Scan for the cell matching the given text and deliver its [X, Y] coordinate at center. 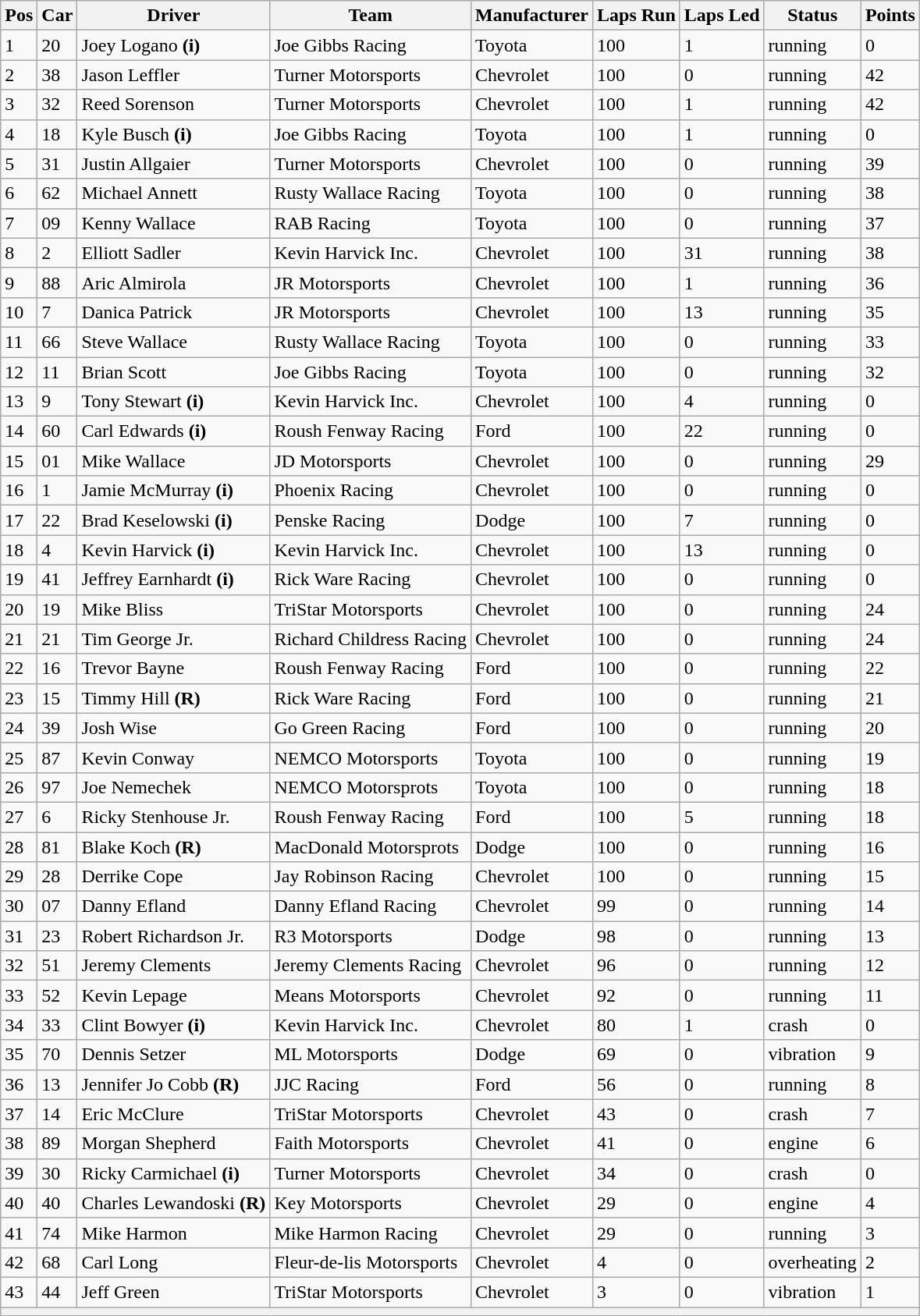
Faith Motorsports [371, 1144]
Laps Run [636, 16]
Derrike Cope [173, 877]
Laps Led [722, 16]
17 [19, 520]
Means Motorsports [371, 995]
Jennifer Jo Cobb (R) [173, 1084]
96 [636, 966]
44 [58, 1292]
Kevin Lepage [173, 995]
Eric McClure [173, 1114]
Pos [19, 16]
Kevin Conway [173, 757]
10 [19, 312]
Jeffrey Earnhardt (i) [173, 580]
Brad Keselowski (i) [173, 520]
Charles Lewandoski (R) [173, 1203]
Joey Logano (i) [173, 45]
Team [371, 16]
Mike Harmon [173, 1233]
74 [58, 1233]
Jason Leffler [173, 75]
Clint Bowyer (i) [173, 1025]
NEMCO Motorsports [371, 757]
Manufacturer [532, 16]
Driver [173, 16]
Phoenix Racing [371, 491]
Morgan Shepherd [173, 1144]
overheating [812, 1262]
97 [58, 787]
68 [58, 1262]
Carl Edwards (i) [173, 431]
Mike Harmon Racing [371, 1233]
Kenny Wallace [173, 223]
25 [19, 757]
Reed Sorenson [173, 105]
89 [58, 1144]
26 [19, 787]
60 [58, 431]
Kevin Harvick (i) [173, 550]
Danica Patrick [173, 312]
80 [636, 1025]
Ricky Stenhouse Jr. [173, 817]
66 [58, 342]
Dennis Setzer [173, 1055]
Ricky Carmichael (i) [173, 1173]
Carl Long [173, 1262]
Joe Nemechek [173, 787]
JD Motorsports [371, 461]
Points [890, 16]
Penske Racing [371, 520]
NEMCO Motorsprots [371, 787]
Danny Efland [173, 906]
01 [58, 461]
Richard Childress Racing [371, 639]
69 [636, 1055]
Michael Annett [173, 193]
Jamie McMurray (i) [173, 491]
Status [812, 16]
Fleur-de-lis Motorsports [371, 1262]
87 [58, 757]
Jeff Green [173, 1292]
Trevor Bayne [173, 669]
Elliott Sadler [173, 253]
Danny Efland Racing [371, 906]
Mike Bliss [173, 609]
99 [636, 906]
Timmy Hill (R) [173, 698]
Aric Almirola [173, 282]
ML Motorsports [371, 1055]
Kyle Busch (i) [173, 134]
RAB Racing [371, 223]
27 [19, 817]
07 [58, 906]
JJC Racing [371, 1084]
Jay Robinson Racing [371, 877]
81 [58, 846]
52 [58, 995]
Tim George Jr. [173, 639]
92 [636, 995]
09 [58, 223]
Steve Wallace [173, 342]
MacDonald Motorsprots [371, 846]
Jeremy Clements [173, 966]
98 [636, 936]
Tony Stewart (i) [173, 402]
Key Motorsports [371, 1203]
Mike Wallace [173, 461]
Brian Scott [173, 372]
Car [58, 16]
70 [58, 1055]
Justin Allgaier [173, 164]
51 [58, 966]
Josh Wise [173, 728]
Robert Richardson Jr. [173, 936]
Jeremy Clements Racing [371, 966]
R3 Motorsports [371, 936]
Blake Koch (R) [173, 846]
Go Green Racing [371, 728]
56 [636, 1084]
62 [58, 193]
88 [58, 282]
